Output the [X, Y] coordinate of the center of the cell containing the given text.  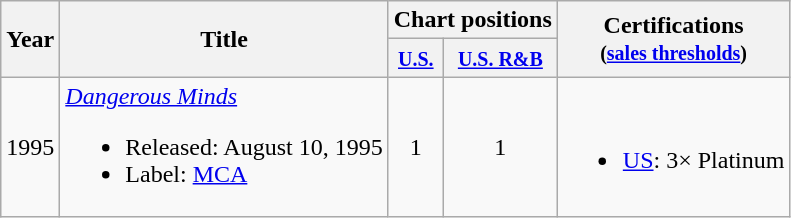
Year [30, 39]
Chart positions [472, 20]
US: 3× Platinum [674, 147]
U.S. [416, 58]
1995 [30, 147]
U.S. R&B [500, 58]
Title [224, 39]
Certifications(sales thresholds) [674, 39]
Dangerous MindsReleased: August 10, 1995Label: MCA [224, 147]
